Output the [x, y] coordinate of the center of the cell containing the given text.  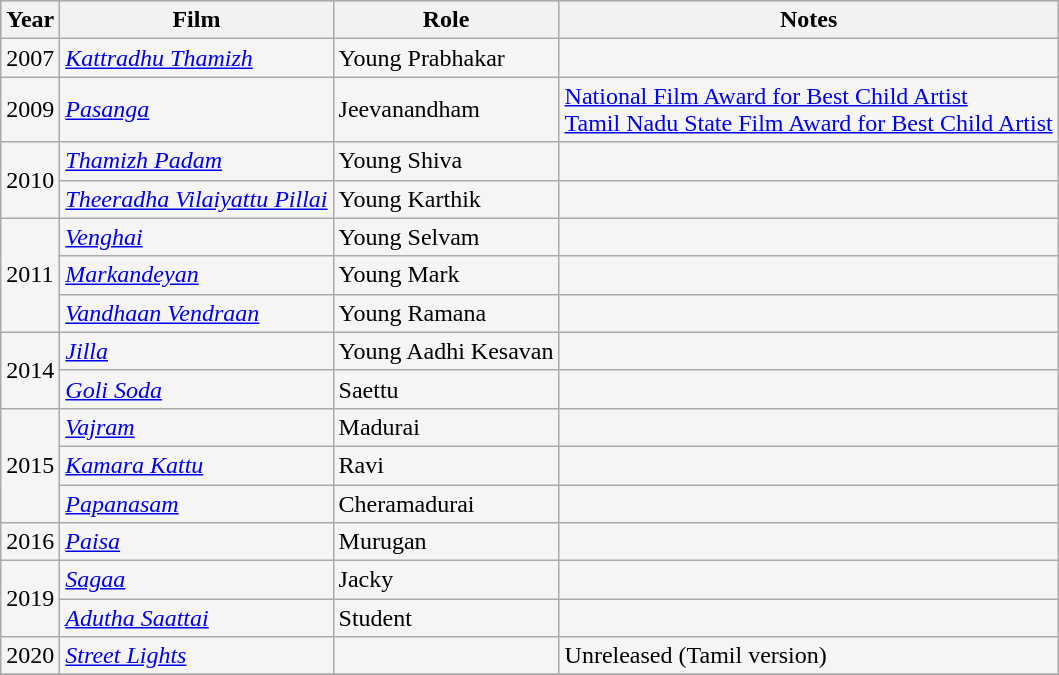
Young Prabhakar [446, 58]
2016 [30, 542]
Street Lights [196, 656]
Saettu [446, 389]
Young Ramana [446, 313]
Goli Soda [196, 389]
Jacky [446, 580]
Notes [808, 20]
2020 [30, 656]
Young Mark [446, 275]
Thamizh Padam [196, 161]
Young Selvam [446, 237]
Role [446, 20]
Kattradhu Thamizh [196, 58]
Kamara Kattu [196, 465]
2011 [30, 275]
Madurai [446, 427]
Markandeyan [196, 275]
2009 [30, 110]
Ravi [446, 465]
Papanasam [196, 503]
Student [446, 618]
Paisa [196, 542]
Pasanga [196, 110]
Young Karthik [446, 199]
Unreleased (Tamil version) [808, 656]
Adutha Saattai [196, 618]
Sagaa [196, 580]
2019 [30, 599]
Theeradha Vilaiyattu Pillai [196, 199]
Jilla [196, 351]
Young Shiva [446, 161]
Venghai [196, 237]
2010 [30, 180]
Jeevanandham [446, 110]
Year [30, 20]
Cheramadurai [446, 503]
2007 [30, 58]
Film [196, 20]
Young Aadhi Kesavan [446, 351]
National Film Award for Best Child Artist Tamil Nadu State Film Award for Best Child Artist [808, 110]
Vandhaan Vendraan [196, 313]
Vajram [196, 427]
2015 [30, 465]
Murugan [446, 542]
2014 [30, 370]
